Identify which cell holds the provided text, then report its (X, Y) central coordinate. 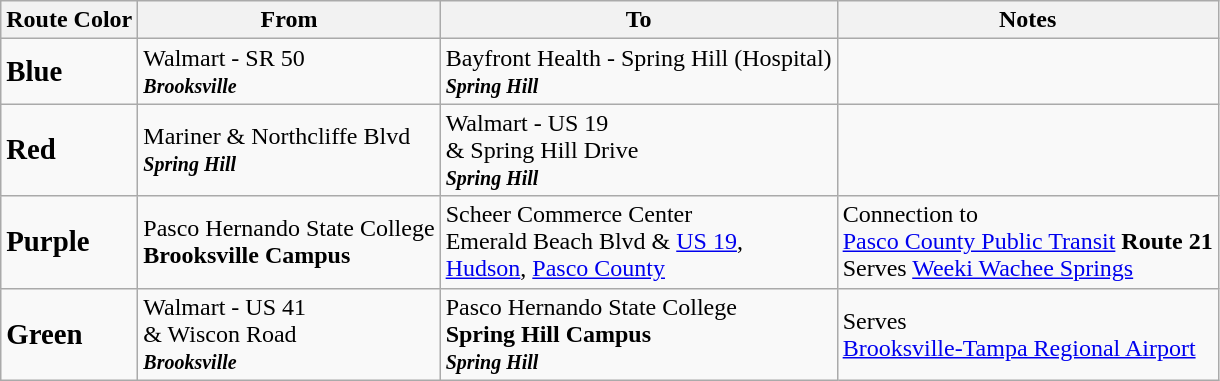
Walmart - US 41& Wiscon RoadBrooksville (289, 334)
Scheer Commerce CenterEmerald Beach Blvd & US 19,Hudson, Pasco County (638, 242)
Walmart - US 19& Spring Hill DriveSpring Hill (638, 150)
Mariner & Northcliffe BlvdSpring Hill (289, 150)
Walmart - SR 50Brooksville (289, 72)
From (289, 20)
Route Color (70, 20)
Notes (1028, 20)
Green (70, 334)
Red (70, 150)
Connection toPasco County Public Transit Route 21Serves Weeki Wachee Springs (1028, 242)
To (638, 20)
Purple (70, 242)
Blue (70, 72)
Pasco Hernando State CollegeSpring Hill CampusSpring Hill (638, 334)
ServesBrooksville-Tampa Regional Airport (1028, 334)
Pasco Hernando State CollegeBrooksville Campus (289, 242)
Bayfront Health - Spring Hill (Hospital)Spring Hill (638, 72)
